Detect which cell encompasses the target text, then output its (X, Y) center coordinate. 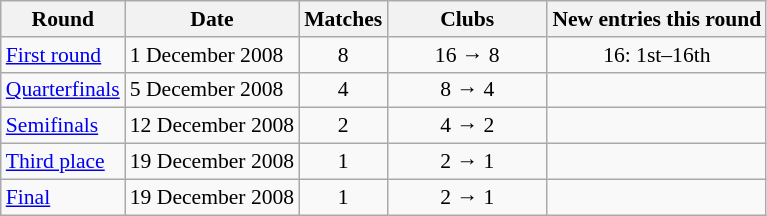
First round (63, 55)
4 (343, 90)
Matches (343, 19)
1 December 2008 (212, 55)
5 December 2008 (212, 90)
Date (212, 19)
2 (343, 126)
8 → 4 (467, 90)
Final (63, 197)
12 December 2008 (212, 126)
4 → 2 (467, 126)
Semifinals (63, 126)
8 (343, 55)
Clubs (467, 19)
Round (63, 19)
16 → 8 (467, 55)
16: 1st–16th (656, 55)
New entries this round (656, 19)
Quarterfinals (63, 90)
Third place (63, 162)
